Scan for the cell matching the given text and deliver its (x, y) coordinate at center. 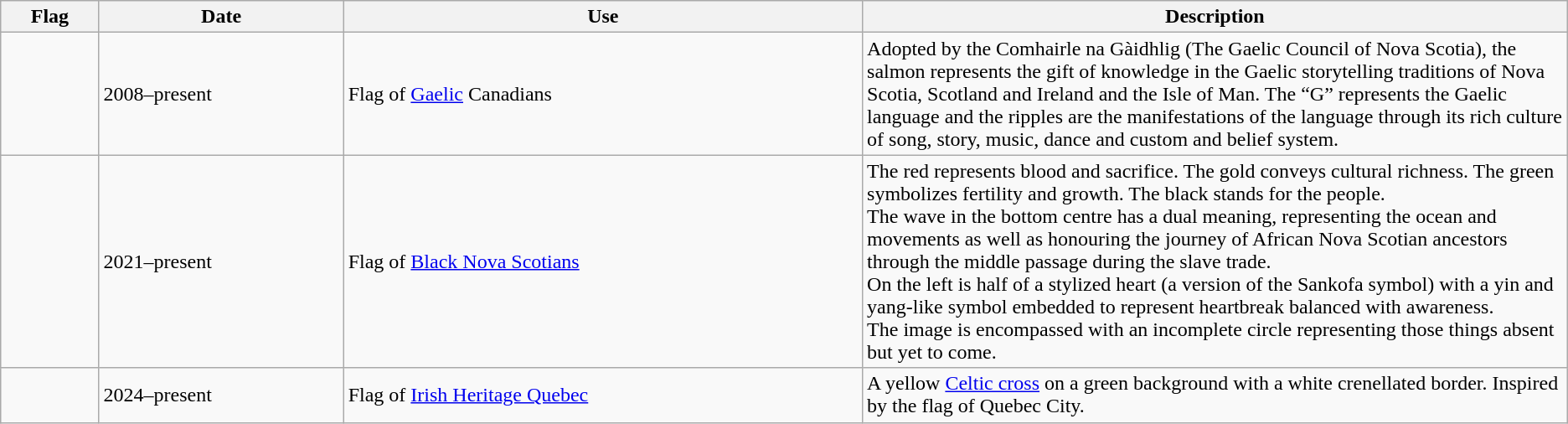
Flag (50, 17)
A yellow Celtic cross on a green background with a white crenellated border. Inspired by the flag of Quebec City. (1215, 396)
Flag of Black Nova Scotians (603, 261)
2008–present (221, 94)
Description (1215, 17)
Date (221, 17)
Use (603, 17)
2024–present (221, 396)
Flag of Gaelic Canadians (603, 94)
2021–present (221, 261)
Flag of Irish Heritage Quebec (603, 396)
